Capture the cell that displays the provided text and extract its [x, y] central coordinate. 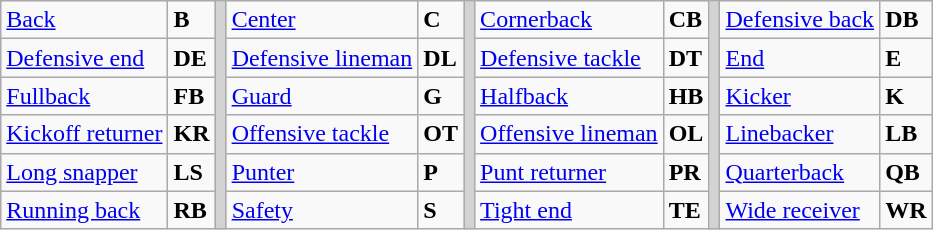
Guard [322, 96]
Offensive tackle [322, 134]
Center [322, 20]
LS [192, 172]
Tight end [570, 210]
Defensive tackle [570, 58]
Back [84, 20]
E [906, 58]
Kickoff returner [84, 134]
QB [906, 172]
LB [906, 134]
OL [686, 134]
Linebacker [800, 134]
End [800, 58]
S [441, 210]
Halfback [570, 96]
DL [441, 58]
Punter [322, 172]
Kicker [800, 96]
Long snapper [84, 172]
Quarterback [800, 172]
WR [906, 210]
CB [686, 20]
Wide receiver [800, 210]
P [441, 172]
Defensive lineman [322, 58]
KR [192, 134]
DT [686, 58]
Safety [322, 210]
Cornerback [570, 20]
PR [686, 172]
DB [906, 20]
HB [686, 96]
Running back [84, 210]
Fullback [84, 96]
G [441, 96]
DE [192, 58]
K [906, 96]
Offensive lineman [570, 134]
FB [192, 96]
Defensive back [800, 20]
Punt returner [570, 172]
C [441, 20]
OT [441, 134]
RB [192, 210]
Defensive end [84, 58]
B [192, 20]
TE [686, 210]
